Output the [X, Y] coordinate of the center of the cell containing the given text.  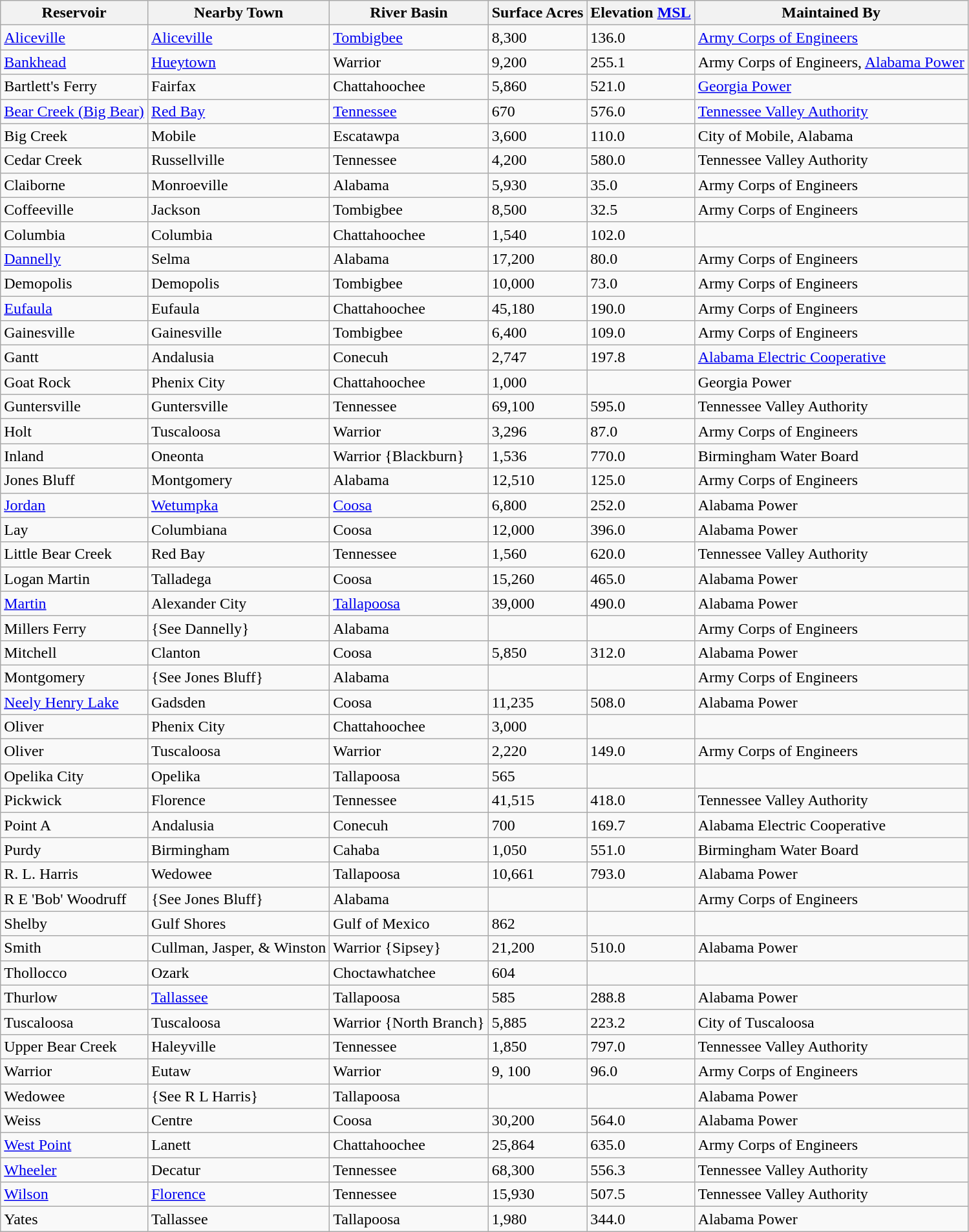
169.7 [641, 825]
12,000 [538, 530]
Oneonta [238, 456]
73.0 [641, 283]
Gantt [74, 358]
Thollocco [74, 973]
Maintained By [831, 13]
Wilson [74, 1194]
Alexander City [238, 603]
190.0 [641, 308]
551.0 [641, 850]
510.0 [641, 948]
9,200 [538, 62]
8,500 [538, 210]
Shelby [74, 924]
80.0 [641, 259]
9, 100 [538, 1071]
21,200 [538, 948]
770.0 [641, 456]
465.0 [641, 579]
3,600 [538, 136]
508.0 [641, 702]
Opelika City [74, 776]
620.0 [641, 554]
110.0 [641, 136]
1,050 [538, 850]
288.8 [641, 997]
1,560 [538, 554]
Choctawhatchee [409, 973]
2,220 [538, 751]
1,540 [538, 234]
Smith [74, 948]
Logan Martin [74, 579]
Warrior {North Branch} [409, 1022]
River Basin [409, 13]
396.0 [641, 530]
10,661 [538, 874]
Big Creek [74, 136]
102.0 [641, 234]
223.2 [641, 1022]
507.5 [641, 1194]
Selma [238, 259]
Nearby Town [238, 13]
564.0 [641, 1121]
Little Bear Creek [74, 554]
797.0 [641, 1046]
15,260 [538, 579]
City of Tuscaloosa [831, 1022]
Hueytown [238, 62]
Clanton [238, 653]
1,850 [538, 1046]
Neely Henry Lake [74, 702]
Opelika [238, 776]
Thurlow [74, 997]
35.0 [641, 185]
556.3 [641, 1170]
5,850 [538, 653]
Elevation MSL [641, 13]
{See Dannelly} [238, 628]
604 [538, 973]
6,800 [538, 505]
Cahaba [409, 850]
Centre [238, 1121]
Martin [74, 603]
10,000 [538, 283]
793.0 [641, 874]
136.0 [641, 38]
Army Corps of Engineers, Alabama Power [831, 62]
Gadsden [238, 702]
Escatawpa [409, 136]
69,100 [538, 407]
2,747 [538, 358]
197.8 [641, 358]
Jordan [74, 505]
1,000 [538, 382]
Fairfax [238, 87]
5,860 [538, 87]
149.0 [641, 751]
R. L. Harris [74, 874]
Bartlett's Ferry [74, 87]
Coffeeville [74, 210]
17,200 [538, 259]
Pickwick [74, 801]
576.0 [641, 111]
862 [538, 924]
1,980 [538, 1219]
Warrior {Blackburn} [409, 456]
15,930 [538, 1194]
1,536 [538, 456]
{See R L Harris} [238, 1096]
Surface Acres [538, 13]
Holt [74, 431]
Goat Rock [74, 382]
Gulf Shores [238, 924]
635.0 [641, 1145]
521.0 [641, 87]
Millers Ferry [74, 628]
252.0 [641, 505]
8,300 [538, 38]
Talladega [238, 579]
Eutaw [238, 1071]
255.1 [641, 62]
Purdy [74, 850]
R E 'Bob' Woodruff [74, 899]
700 [538, 825]
Cedar Creek [74, 160]
87.0 [641, 431]
Mitchell [74, 653]
Birmingham [238, 850]
45,180 [538, 308]
30,200 [538, 1121]
3,000 [538, 727]
11,235 [538, 702]
Decatur [238, 1170]
12,510 [538, 481]
68,300 [538, 1170]
Monroeville [238, 185]
3,296 [538, 431]
565 [538, 776]
595.0 [641, 407]
Point A [74, 825]
Wheeler [74, 1170]
125.0 [641, 481]
418.0 [641, 801]
5,930 [538, 185]
Lanett [238, 1145]
6,400 [538, 333]
Cullman, Jasper, & Winston [238, 948]
4,200 [538, 160]
City of Mobile, Alabama [831, 136]
Reservoir [74, 13]
Mobile [238, 136]
Columbiana [238, 530]
Wetumpka [238, 505]
5,885 [538, 1022]
Jackson [238, 210]
Russellville [238, 160]
96.0 [641, 1071]
Warrior {Sipsey} [409, 948]
Bear Creek (Big Bear) [74, 111]
109.0 [641, 333]
Inland [74, 456]
585 [538, 997]
Haleyville [238, 1046]
32.5 [641, 210]
670 [538, 111]
Gulf of Mexico [409, 924]
Dannelly [74, 259]
490.0 [641, 603]
Ozark [238, 973]
25,864 [538, 1145]
41,515 [538, 801]
West Point [74, 1145]
Jones Bluff [74, 481]
Claiborne [74, 185]
344.0 [641, 1219]
Weiss [74, 1121]
Lay [74, 530]
Yates [74, 1219]
Bankhead [74, 62]
Upper Bear Creek [74, 1046]
312.0 [641, 653]
580.0 [641, 160]
39,000 [538, 603]
